For the text-containing cell, return its midpoint in [x, y] coordinate format. 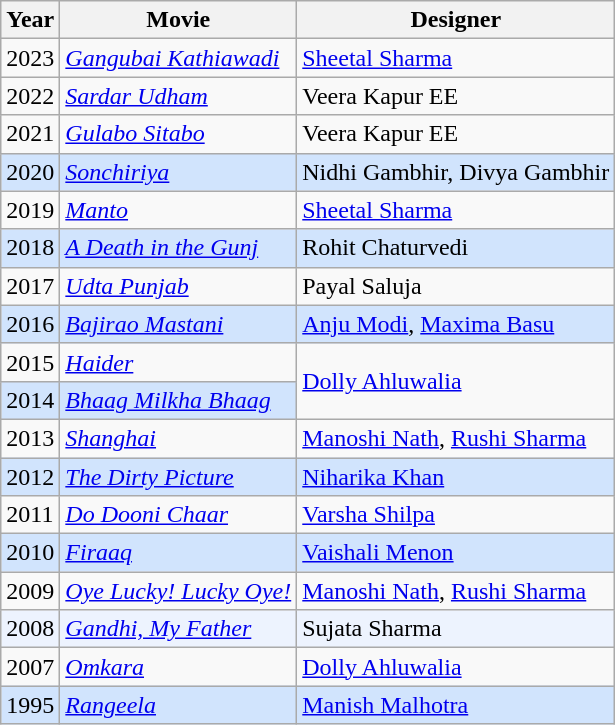
Sonchiriya [178, 172]
Omkara [178, 667]
A Death in the Gunj [178, 248]
Bajirao Mastani [178, 324]
Shanghai [178, 438]
Gulabo Sitabo [178, 134]
2015 [30, 362]
Bhaag Milkha Bhaag [178, 400]
2014 [30, 400]
Gangubai Kathiawadi [178, 58]
2011 [30, 515]
Sujata Sharma [456, 629]
2012 [30, 477]
2009 [30, 591]
2017 [30, 286]
2019 [30, 210]
Designer [456, 20]
1995 [30, 705]
Manto [178, 210]
Movie [178, 20]
Sardar Udham [178, 96]
2018 [30, 248]
The Dirty Picture [178, 477]
2022 [30, 96]
2016 [30, 324]
2023 [30, 58]
Payal Saluja [456, 286]
Manish Malhotra [456, 705]
Year [30, 20]
Niharika Khan [456, 477]
Udta Punjab [178, 286]
Vaishali Menon [456, 553]
2013 [30, 438]
2021 [30, 134]
Anju Modi, Maxima Basu [456, 324]
Gandhi, My Father [178, 629]
Haider [178, 362]
2008 [30, 629]
2020 [30, 172]
Rohit Chaturvedi [456, 248]
Oye Lucky! Lucky Oye! [178, 591]
Do Dooni Chaar [178, 515]
Varsha Shilpa [456, 515]
Firaaq [178, 553]
2007 [30, 667]
Nidhi Gambhir, Divya Gambhir [456, 172]
Rangeela [178, 705]
2010 [30, 553]
